For the text-containing cell, return its midpoint in [X, Y] coordinate format. 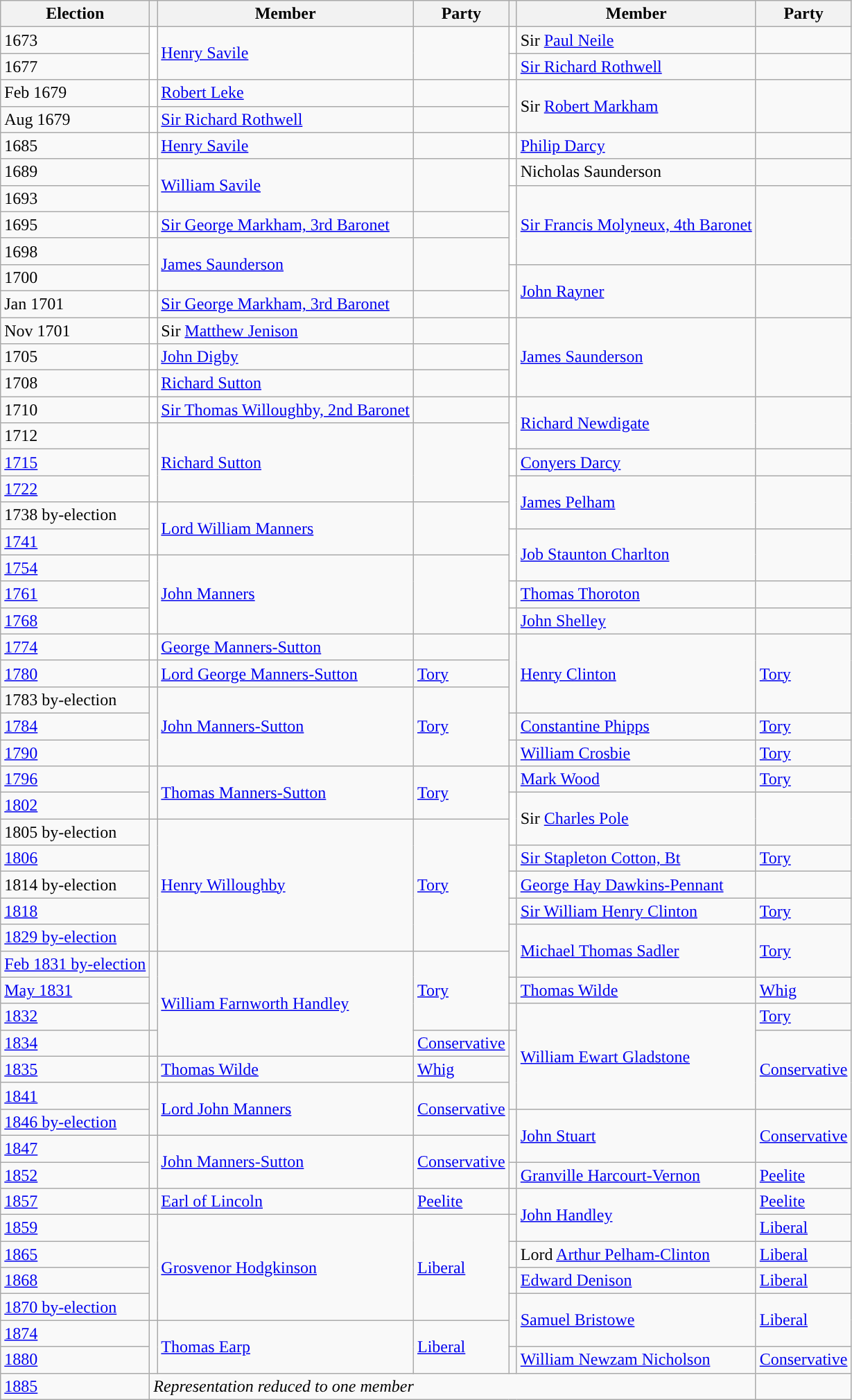
William Farnworth Handley [286, 1003]
1857 [75, 1202]
Thomas Thoroton [636, 594]
1715 [75, 463]
John Digby [286, 357]
1695 [75, 225]
1832 [75, 1017]
May 1831 [75, 990]
1768 [75, 621]
1868 [75, 1281]
John Handley [636, 1215]
George Manners-Sutton [286, 647]
Lord William Manners [286, 528]
Robert Leke [286, 93]
Sir Charles Pole [636, 819]
John Manners [286, 594]
1818 [75, 911]
Henry Willoughby [286, 885]
James Pelham [636, 502]
1847 [75, 1148]
Feb 1679 [75, 93]
1834 [75, 1043]
1859 [75, 1228]
1874 [75, 1333]
Henry Clinton [636, 673]
Thomas Manners-Sutton [286, 793]
Nicholas Saunderson [636, 172]
Sir Robert Markham [636, 106]
1796 [75, 779]
1689 [75, 172]
1784 [75, 726]
Nov 1701 [75, 331]
1738 by-election [75, 515]
1761 [75, 594]
William Crosbie [636, 752]
Lord George Manners-Sutton [286, 673]
1774 [75, 647]
Edward Denison [636, 1281]
Job Staunton Charlton [636, 555]
Aug 1679 [75, 119]
1805 by-election [75, 832]
1846 by-election [75, 1122]
Jan 1701 [75, 304]
1741 [75, 542]
William Ewart Gladstone [636, 1056]
1885 [75, 1386]
Granville Harcourt-Vernon [636, 1175]
1783 by-election [75, 700]
1806 [75, 858]
George Hay Dawkins-Pennant [636, 885]
Sir Thomas Willoughby, 2nd Baronet [286, 410]
1870 by-election [75, 1307]
John Shelley [636, 621]
1835 [75, 1069]
1722 [75, 489]
1852 [75, 1175]
Michael Thomas Sadler [636, 951]
Sir Matthew Jenison [286, 331]
William Newzam Nicholson [636, 1360]
Election [75, 14]
Lord John Manners [286, 1109]
Richard Newdigate [636, 423]
1841 [75, 1096]
1693 [75, 198]
Grosvenor Hodgkinson [286, 1268]
1780 [75, 673]
1673 [75, 40]
1708 [75, 383]
1677 [75, 67]
Philip Darcy [636, 146]
1754 [75, 568]
Sir William Henry Clinton [636, 911]
John Stuart [636, 1135]
William Savile [286, 185]
1700 [75, 277]
Sir Francis Molyneux, 4th Baronet [636, 225]
Mark Wood [636, 779]
1790 [75, 752]
1710 [75, 410]
1865 [75, 1254]
Earl of Lincoln [286, 1202]
Conyers Darcy [636, 463]
Sir Paul Neile [636, 40]
Samuel Bristowe [636, 1320]
1705 [75, 357]
Constantine Phipps [636, 726]
1829 by-election [75, 937]
John Rayner [636, 291]
Representation reduced to one member [453, 1386]
1802 [75, 806]
1685 [75, 146]
1712 [75, 436]
Thomas Earp [286, 1347]
1880 [75, 1360]
Feb 1831 by-election [75, 964]
Lord Arthur Pelham-Clinton [636, 1254]
1698 [75, 251]
Sir Stapleton Cotton, Bt [636, 858]
1814 by-election [75, 885]
